Scan for the cell matching the given text and deliver its (x, y) coordinate at center. 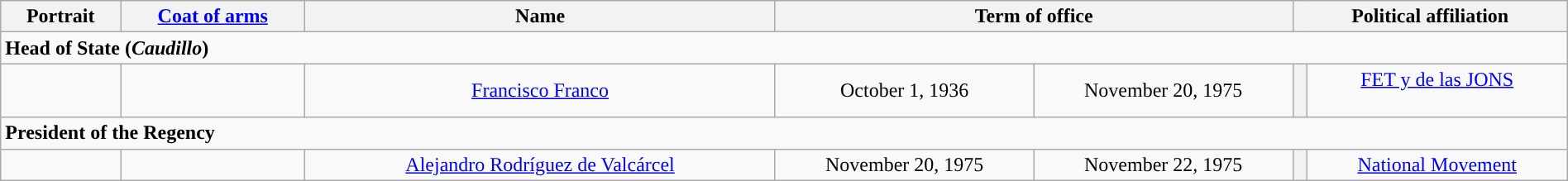
Term of office (1034, 17)
President of the Regency (784, 133)
November 22, 1975 (1163, 164)
National Movement (1437, 164)
FET y de las JONS (1437, 91)
Coat of arms (213, 17)
Francisco Franco (540, 91)
Portrait (61, 17)
Name (540, 17)
Head of State (Caudillo) (784, 48)
Political affiliation (1430, 17)
October 1, 1936 (905, 91)
Alejandro Rodríguez de Valcárcel (540, 164)
